Search for the cell housing the specified text and yield its (x, y) center coordinate. 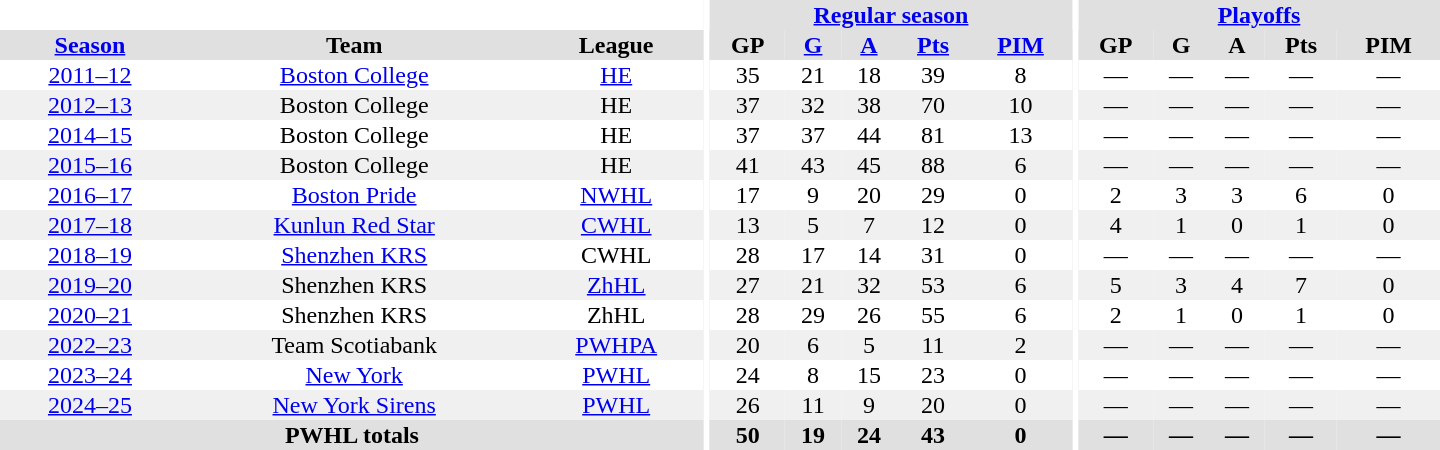
12 (933, 225)
10 (1020, 105)
23 (933, 375)
70 (933, 105)
45 (869, 165)
Kunlun Red Star (354, 225)
PWHPA (616, 345)
Team (354, 45)
Regular season (891, 15)
New York (354, 375)
15 (869, 375)
2020–21 (90, 315)
27 (748, 285)
39 (933, 75)
53 (933, 285)
2016–17 (90, 195)
2014–15 (90, 135)
PWHL totals (352, 435)
2022–23 (90, 345)
19 (813, 435)
2012–13 (90, 105)
2018–19 (90, 255)
55 (933, 315)
18 (869, 75)
35 (748, 75)
2019–20 (90, 285)
NWHL (616, 195)
81 (933, 135)
2011–12 (90, 75)
31 (933, 255)
2024–25 (90, 405)
League (616, 45)
41 (748, 165)
44 (869, 135)
Boston Pride (354, 195)
38 (869, 105)
Team Scotiabank (354, 345)
2015–16 (90, 165)
50 (748, 435)
New York Sirens (354, 405)
2017–18 (90, 225)
2023–24 (90, 375)
Playoffs (1259, 15)
14 (869, 255)
88 (933, 165)
Season (90, 45)
